Return (X, Y) of the center of cell containing provided text 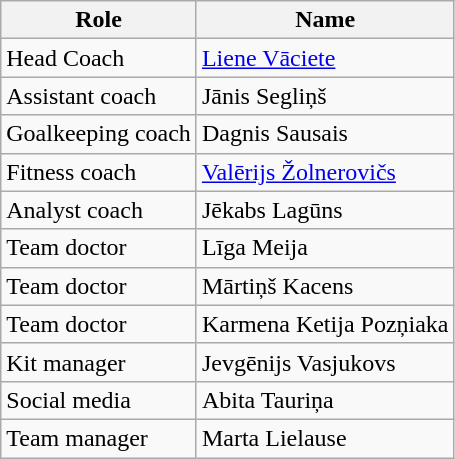
Marta Lielause (325, 438)
Jēkabs Lagūns (325, 210)
Mārtiņš Kacens (325, 286)
Goalkeeping coach (99, 134)
Assistant coach (99, 96)
Liene Vāciete (325, 58)
Līga Meija (325, 248)
Team manager (99, 438)
Social media (99, 400)
Name (325, 20)
Fitness coach (99, 172)
Jevgēnijs Vasjukovs (325, 362)
Dagnis Sausais (325, 134)
Analyst coach (99, 210)
Jānis Segliņš (325, 96)
Valērijs Žolnerovičs (325, 172)
Karmena Ketija Pozņiaka (325, 324)
Head Coach (99, 58)
Kit manager (99, 362)
Role (99, 20)
Abita Tauriņa (325, 400)
